Extract the [x, y] coordinate from the center of the cell holding the provided text.  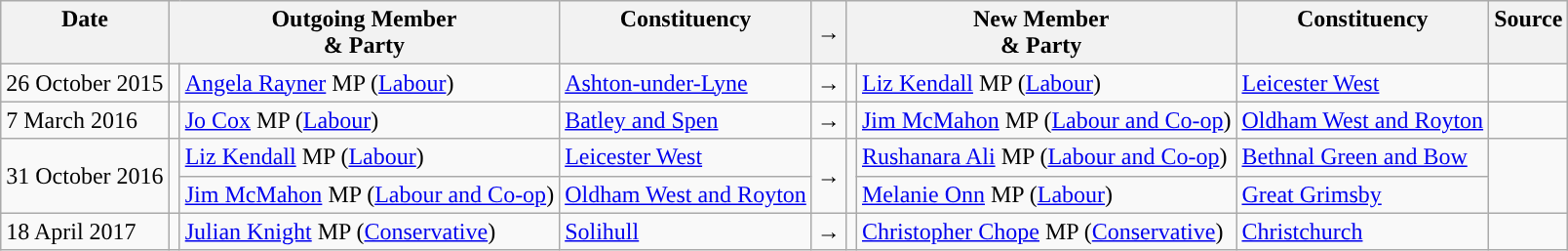
Source [1529, 33]
Christchurch [1363, 231]
New Member& Party [1041, 33]
Outgoing Member& Party [365, 33]
7 March 2016 [85, 120]
Great Grimsby [1363, 194]
Christopher Chope MP (Conservative) [1045, 231]
Jo Cox MP (Labour) [369, 120]
Melanie Onn MP (Labour) [1045, 194]
26 October 2015 [85, 83]
Batley and Spen [686, 120]
18 April 2017 [85, 231]
Bethnal Green and Bow [1363, 157]
Solihull [686, 231]
Rushanara Ali MP (Labour and Co-op) [1045, 157]
Ashton-under-Lyne [686, 83]
Angela Rayner MP (Labour) [369, 83]
31 October 2016 [85, 176]
Date [85, 33]
Julian Knight MP (Conservative) [369, 231]
